Locate the cell with the specified text and output its (X, Y) center coordinate. 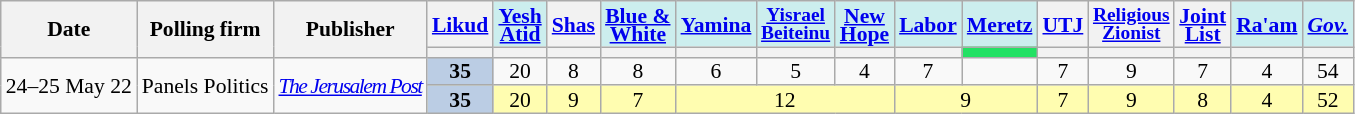
Publisher (350, 29)
24–25 May 22 (69, 85)
Panels Politics (206, 85)
6 (716, 71)
ReligiousZionist (1131, 24)
54 (1328, 71)
YisraelBeiteinu (795, 24)
Shas (574, 24)
NewHope (864, 24)
UTJ (1062, 24)
Blue &White (638, 24)
Gov. (1328, 24)
Ra'am (1266, 24)
JointList (1202, 24)
Likud (460, 24)
52 (1328, 100)
YeshAtid (520, 24)
5 (795, 71)
Yamina (716, 24)
12 (786, 100)
Meretz (1000, 24)
Labor (928, 24)
Date (69, 29)
Polling firm (206, 29)
The Jerusalem Post (350, 85)
